Return (X, Y) of the center of cell containing provided text 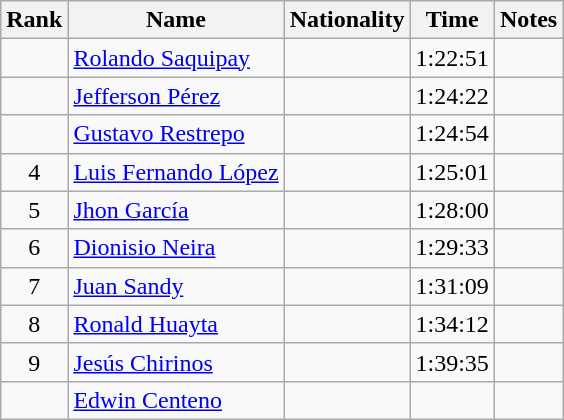
1:24:22 (452, 96)
5 (34, 210)
8 (34, 324)
1:31:09 (452, 286)
Jesús Chirinos (176, 362)
Nationality (347, 20)
4 (34, 172)
1:29:33 (452, 248)
Jefferson Pérez (176, 96)
Edwin Centeno (176, 400)
1:25:01 (452, 172)
Rank (34, 20)
Notes (528, 20)
Rolando Saquipay (176, 58)
Ronald Huayta (176, 324)
9 (34, 362)
Juan Sandy (176, 286)
Name (176, 20)
1:28:00 (452, 210)
Luis Fernando López (176, 172)
Jhon García (176, 210)
Gustavo Restrepo (176, 134)
Dionisio Neira (176, 248)
Time (452, 20)
1:39:35 (452, 362)
1:24:54 (452, 134)
7 (34, 286)
6 (34, 248)
1:22:51 (452, 58)
1:34:12 (452, 324)
